For the text-containing cell, return its midpoint in [X, Y] coordinate format. 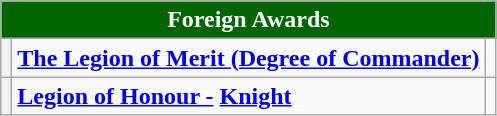
Foreign Awards [248, 20]
The Legion of Merit (Degree of Commander) [248, 58]
Legion of Honour - Knight [248, 96]
